Locate the cell with the specified text and output its [x, y] center coordinate. 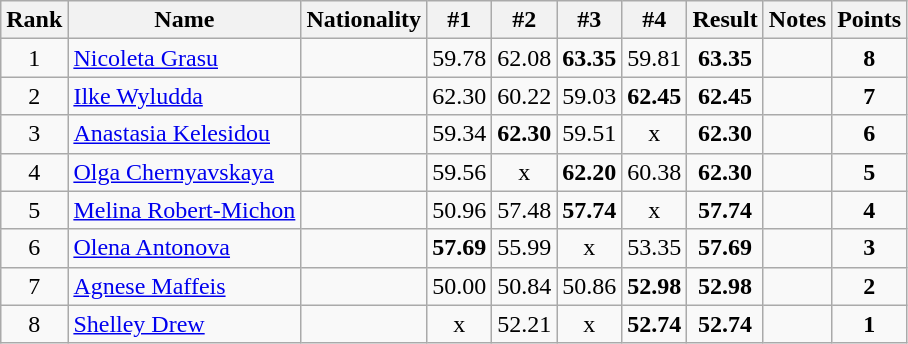
Rank [34, 20]
50.96 [460, 210]
#3 [590, 20]
55.99 [524, 248]
59.34 [460, 134]
62.20 [590, 172]
60.22 [524, 96]
Olena Antonova [184, 248]
57.48 [524, 210]
Melina Robert-Michon [184, 210]
Nationality [364, 20]
59.51 [590, 134]
Olga Chernyavskaya [184, 172]
50.84 [524, 286]
52.21 [524, 324]
#1 [460, 20]
53.35 [654, 248]
#4 [654, 20]
59.78 [460, 58]
59.56 [460, 172]
50.86 [590, 286]
Points [870, 20]
59.81 [654, 58]
Name [184, 20]
Result [725, 20]
Notes [797, 20]
Nicoleta Grasu [184, 58]
Shelley Drew [184, 324]
#2 [524, 20]
59.03 [590, 96]
Ilke Wyludda [184, 96]
60.38 [654, 172]
62.08 [524, 58]
50.00 [460, 286]
Agnese Maffeis [184, 286]
Anastasia Kelesidou [184, 134]
